Scan for the cell matching the given text and deliver its [X, Y] coordinate at center. 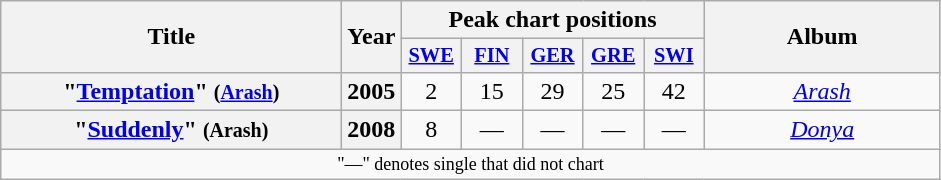
"Temptation" (Arash) [172, 91]
SWE [432, 56]
FIN [492, 56]
42 [674, 91]
Donya [822, 130]
Arash [822, 91]
Title [172, 37]
2 [432, 91]
8 [432, 130]
GER [552, 56]
2005 [372, 91]
Album [822, 37]
25 [614, 91]
Peak chart positions [552, 20]
29 [552, 91]
"—" denotes single that did not chart [470, 164]
GRE [614, 56]
Year [372, 37]
"Suddenly" (Arash) [172, 130]
15 [492, 91]
SWI [674, 56]
2008 [372, 130]
